Return [x, y] of the center of cell containing provided text 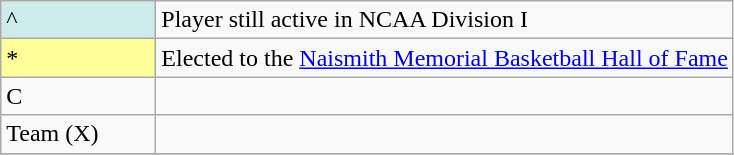
Team (X) [78, 134]
* [78, 58]
Elected to the Naismith Memorial Basketball Hall of Fame [445, 58]
^ [78, 20]
C [78, 96]
Player still active in NCAA Division I [445, 20]
